Extract the (X, Y) coordinate from the center of the cell holding the provided text.  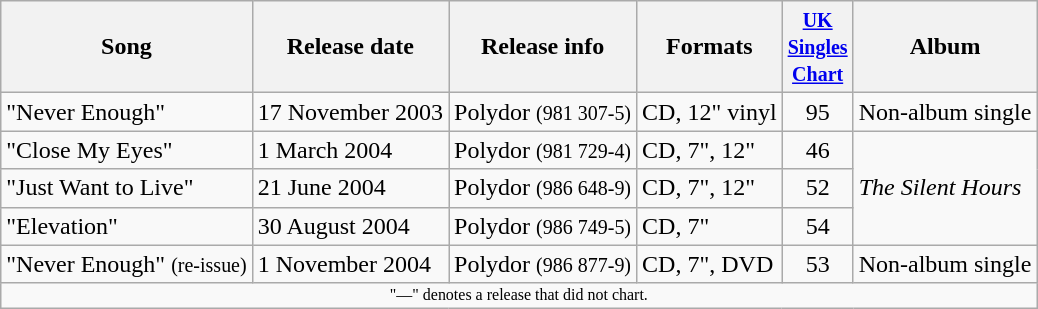
Formats (710, 47)
95 (818, 112)
CD, 12" vinyl (710, 112)
The Silent Hours (945, 188)
Polydor (981 729-4) (543, 150)
21 June 2004 (350, 188)
Album (945, 47)
"—" denotes a release that did not chart. (519, 295)
CD, 7", DVD (710, 264)
"Close My Eyes" (126, 150)
"Never Enough" (126, 112)
46 (818, 150)
52 (818, 188)
Release info (543, 47)
Song (126, 47)
1 March 2004 (350, 150)
Polydor (986 877-9) (543, 264)
Polydor (986 648-9) (543, 188)
54 (818, 226)
Release date (350, 47)
1 November 2004 (350, 264)
Polydor (986 749-5) (543, 226)
"Elevation" (126, 226)
Polydor (981 307-5) (543, 112)
UK Singles Chart (818, 47)
CD, 7" (710, 226)
"Just Want to Live" (126, 188)
53 (818, 264)
30 August 2004 (350, 226)
17 November 2003 (350, 112)
"Never Enough" (re-issue) (126, 264)
